Return the [x, y] coordinate for the center point of the cell that contains the specified text.  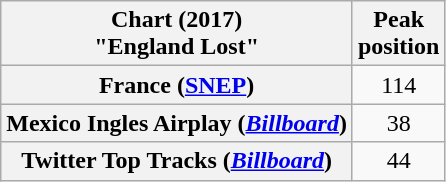
Twitter Top Tracks (Billboard) [177, 161]
Peak position [398, 34]
114 [398, 85]
38 [398, 123]
Chart (2017)"England Lost" [177, 34]
Mexico Ingles Airplay (Billboard) [177, 123]
44 [398, 161]
France (SNEP) [177, 85]
